Find where the given text appears and provide that cell's center as (x, y) coordinate. 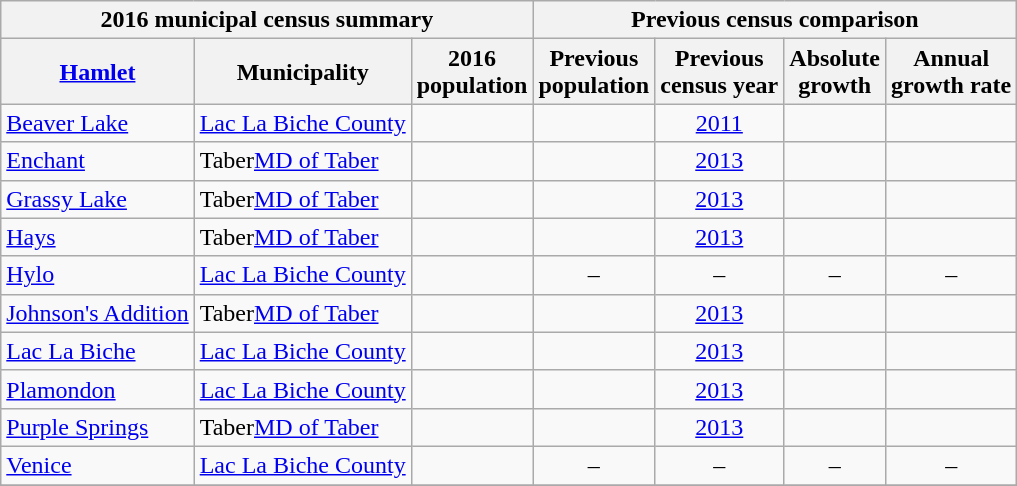
Absolutegrowth (835, 72)
Previous census comparison (775, 20)
Municipality (302, 72)
Previouspopulation (594, 72)
2016 municipal census summary (267, 20)
Hylo (98, 275)
Enchant (98, 161)
Lac La Biche (98, 351)
Johnson's Addition (98, 313)
Hamlet (98, 72)
Purple Springs (98, 427)
2011 (720, 123)
Plamondon (98, 389)
Venice (98, 465)
Previouscensus year (720, 72)
Annualgrowth rate (952, 72)
Beaver Lake (98, 123)
2016population (472, 72)
Grassy Lake (98, 199)
Hays (98, 237)
